Capture the cell that displays the provided text and extract its (x, y) central coordinate. 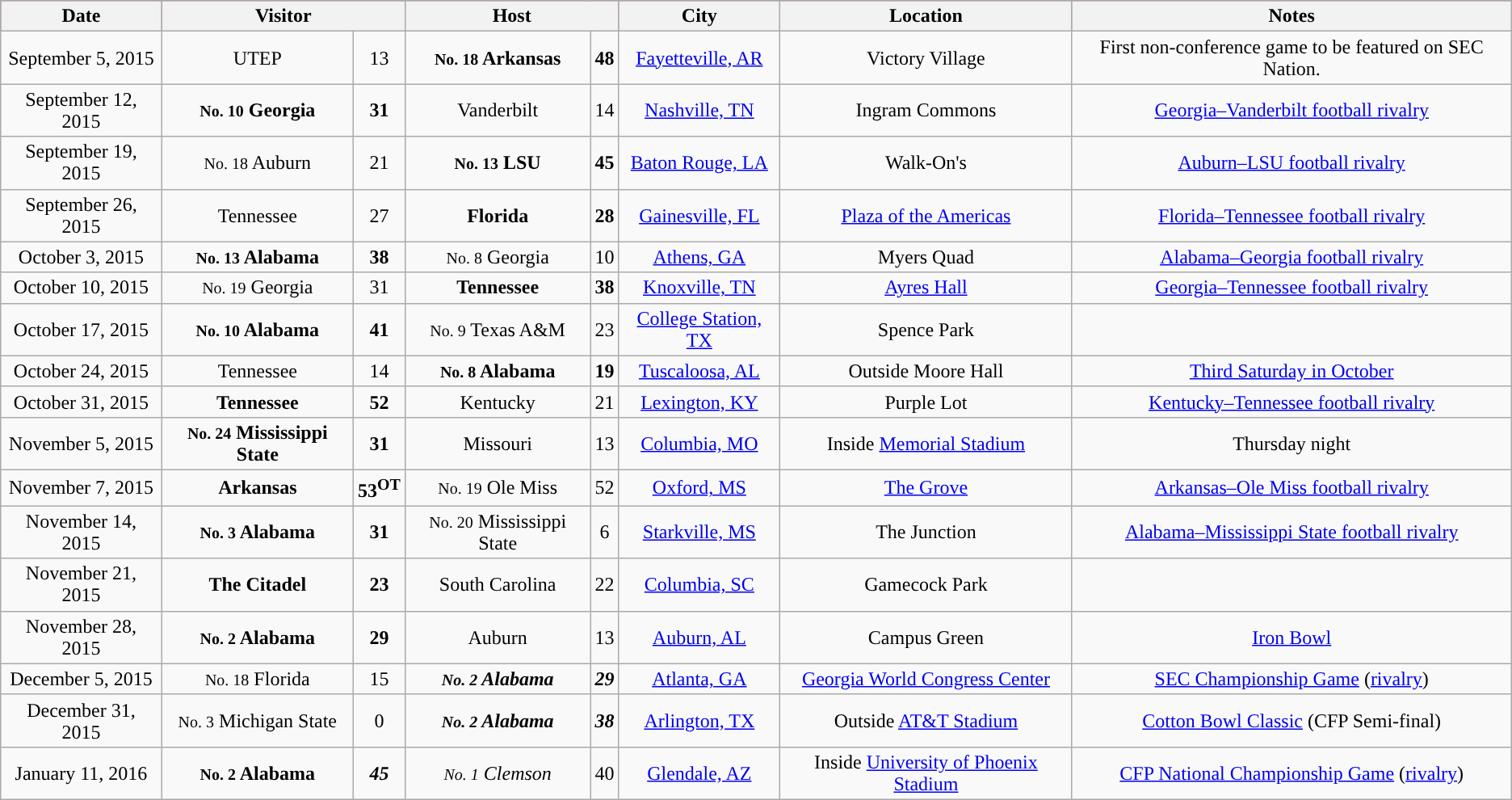
Georgia–Tennessee football rivalry (1291, 288)
Ingram Commons (926, 110)
53OT (379, 488)
October 3, 2015 (81, 257)
Starkville, MS (699, 532)
Vanderbilt (498, 110)
No. 20 Mississippi State (498, 532)
Alabama–Georgia football rivalry (1291, 257)
No. 9 Texas A&M (498, 330)
No. 19 Georgia (257, 288)
No. 18 Florida (257, 679)
No. 3 Michigan State (257, 721)
Location (926, 16)
Auburn, AL (699, 637)
Inside Memorial Stadium (926, 443)
Missouri (498, 443)
Ayres Hall (926, 288)
September 19, 2015 (81, 163)
Campus Green (926, 637)
December 5, 2015 (81, 679)
10 (604, 257)
November 28, 2015 (81, 637)
Oxford, MS (699, 488)
15 (379, 679)
The Citadel (257, 585)
Baton Rouge, LA (699, 163)
48 (604, 58)
Fayetteville, AR (699, 58)
Outside Moore Hall (926, 371)
Date (81, 16)
6 (604, 532)
September 5, 2015 (81, 58)
Auburn–LSU football rivalry (1291, 163)
Athens, GA (699, 257)
Walk-On's (926, 163)
First non-conference game to be featured on SEC Nation. (1291, 58)
Cotton Bowl Classic (CFP Semi-final) (1291, 721)
College Station, TX (699, 330)
Lexington, KY (699, 402)
SEC Championship Game (rivalry) (1291, 679)
Thursday night (1291, 443)
CFP National Championship Game (rivalry) (1291, 773)
Host (512, 16)
Atlanta, GA (699, 679)
Kentucky–Tennessee football rivalry (1291, 402)
0 (379, 721)
November 5, 2015 (81, 443)
Spence Park (926, 330)
Columbia, MO (699, 443)
Alabama–Mississippi State football rivalry (1291, 532)
Georgia World Congress Center (926, 679)
Kentucky (498, 402)
September 12, 2015 (81, 110)
No. 19 Ole Miss (498, 488)
Victory Village (926, 58)
South Carolina (498, 585)
22 (604, 585)
Visitor (283, 16)
December 31, 2015 (81, 721)
Inside University of Phoenix Stadium (926, 773)
Glendale, AZ (699, 773)
Notes (1291, 16)
Florida–Tennessee football rivalry (1291, 215)
Third Saturday in October (1291, 371)
No. 3 Alabama (257, 532)
October 31, 2015 (81, 402)
The Junction (926, 532)
No. 10 Georgia (257, 110)
November 7, 2015 (81, 488)
UTEP (257, 58)
October 24, 2015 (81, 371)
Gamecock Park (926, 585)
No. 10 Alabama (257, 330)
19 (604, 371)
Knoxville, TN (699, 288)
Iron Bowl (1291, 637)
October 17, 2015 (81, 330)
Nashville, TN (699, 110)
November 14, 2015 (81, 532)
No. 24 Mississippi State (257, 443)
October 10, 2015 (81, 288)
November 21, 2015 (81, 585)
No. 8 Georgia (498, 257)
27 (379, 215)
January 11, 2016 (81, 773)
September 26, 2015 (81, 215)
No. 13 LSU (498, 163)
Outside AT&T Stadium (926, 721)
28 (604, 215)
City (699, 16)
40 (604, 773)
Arkansas–Ole Miss football rivalry (1291, 488)
Gainesville, FL (699, 215)
Auburn (498, 637)
No. 1 Clemson (498, 773)
Plaza of the Americas (926, 215)
Purple Lot (926, 402)
41 (379, 330)
Columbia, SC (699, 585)
Georgia–Vanderbilt football rivalry (1291, 110)
Tuscaloosa, AL (699, 371)
Arkansas (257, 488)
No. 13 Alabama (257, 257)
Arlington, TX (699, 721)
No. 18 Auburn (257, 163)
The Grove (926, 488)
No. 8 Alabama (498, 371)
Florida (498, 215)
No. 18 Arkansas (498, 58)
Myers Quad (926, 257)
